Locate the cell with the specified text and output its (x, y) center coordinate. 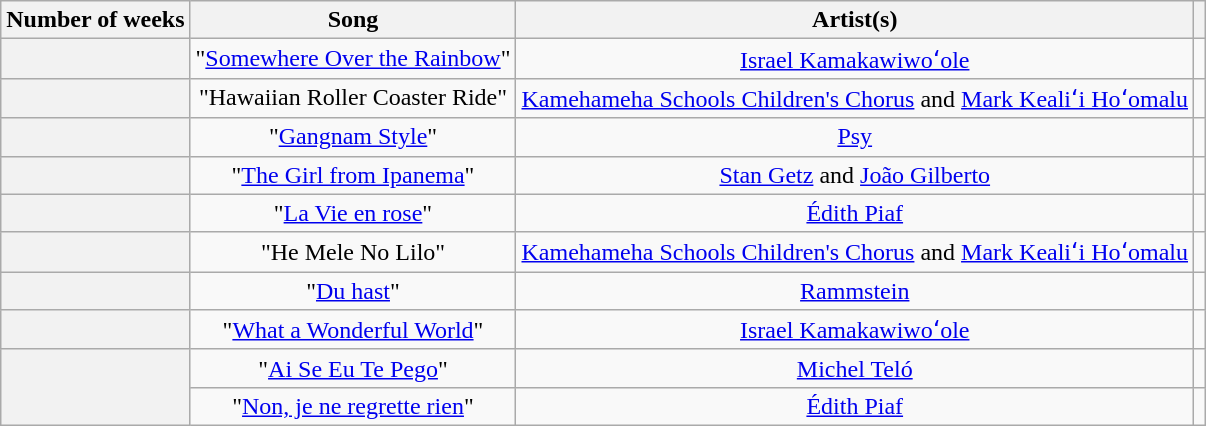
"Hawaiian Roller Coaster Ride" (353, 98)
Rammstein (855, 291)
"Non, je ne regrette rien" (353, 406)
"Du hast" (353, 291)
"Somewhere Over the Rainbow" (353, 59)
"What a Wonderful World" (353, 330)
"Ai Se Eu Te Pego" (353, 368)
Song (353, 20)
Stan Getz and João Gilberto (855, 175)
"Gangnam Style" (353, 137)
Michel Teló (855, 368)
Number of weeks (96, 20)
Artist(s) (855, 20)
"He Mele No Lilo" (353, 252)
"La Vie en rose" (353, 213)
"The Girl from Ipanema" (353, 175)
Psy (855, 137)
